From the cell containing the given text, extract its center point as (x, y) coordinate. 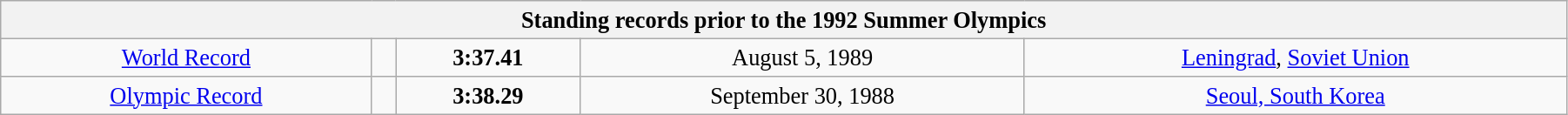
Olympic Record (186, 95)
August 5, 1989 (802, 57)
September 30, 1988 (802, 95)
Standing records prior to the 1992 Summer Olympics (784, 19)
3:37.41 (487, 57)
Seoul, South Korea (1295, 95)
3:38.29 (487, 95)
Leningrad, Soviet Union (1295, 57)
World Record (186, 57)
